Provide the [x, y] coordinate of the cell's center where the given text is located.  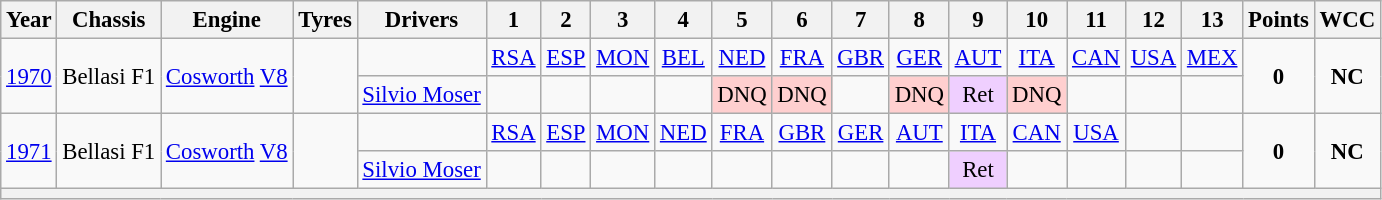
8 [919, 20]
Drivers [422, 20]
WCC [1347, 20]
3 [623, 20]
BEL [684, 58]
4 [684, 20]
1 [514, 20]
Year [29, 20]
9 [978, 20]
2 [566, 20]
5 [742, 20]
Tyres [325, 20]
12 [1153, 20]
10 [1037, 20]
Chassis [109, 20]
13 [1212, 20]
11 [1096, 20]
Points [1278, 20]
6 [802, 20]
1970 [29, 76]
MEX [1212, 58]
7 [860, 20]
Engine [227, 20]
1971 [29, 152]
